Return (X, Y) of the center of cell containing provided text 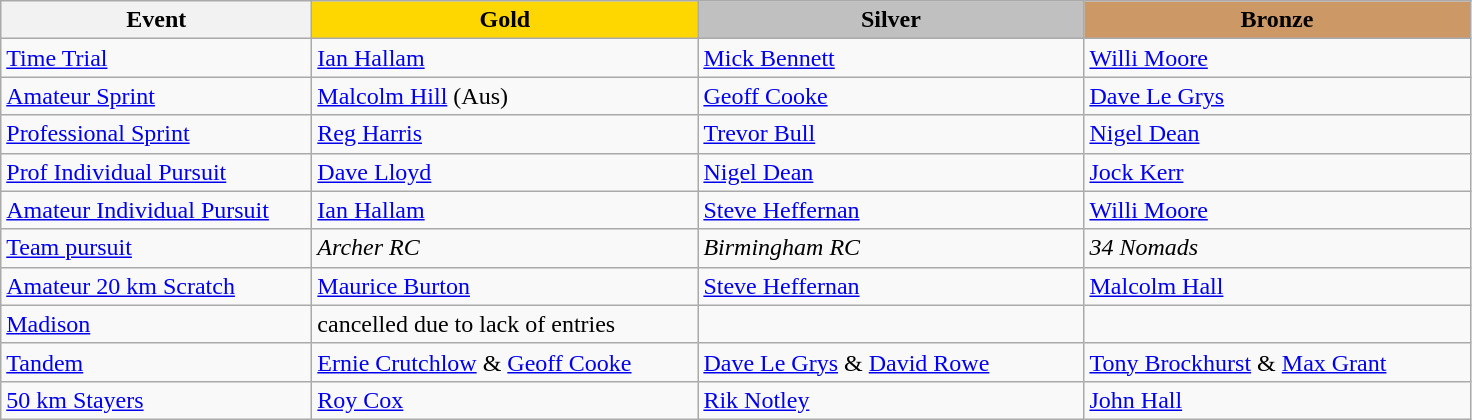
Rik Notley (891, 400)
Dave Lloyd (505, 172)
Roy Cox (505, 400)
Time Trial (156, 58)
Madison (156, 324)
Amateur Individual Pursuit (156, 210)
Event (156, 20)
Malcolm Hill (Aus) (505, 96)
Tony Brockhurst & Max Grant (1277, 362)
Birmingham RC (891, 248)
Trevor Bull (891, 134)
Maurice Burton (505, 286)
Archer RC (505, 248)
Geoff Cooke (891, 96)
Dave Le Grys & David Rowe (891, 362)
Reg Harris (505, 134)
Dave Le Grys (1277, 96)
Gold (505, 20)
John Hall (1277, 400)
Prof Individual Pursuit (156, 172)
Ernie Crutchlow & Geoff Cooke (505, 362)
Amateur 20 km Scratch (156, 286)
Jock Kerr (1277, 172)
Mick Bennett (891, 58)
Amateur Sprint (156, 96)
cancelled due to lack of entries (505, 324)
Professional Sprint (156, 134)
50 km Stayers (156, 400)
Malcolm Hall (1277, 286)
Tandem (156, 362)
34 Nomads (1277, 248)
Bronze (1277, 20)
Team pursuit (156, 248)
Silver (891, 20)
